For the text-containing cell, return its midpoint in (x, y) coordinate format. 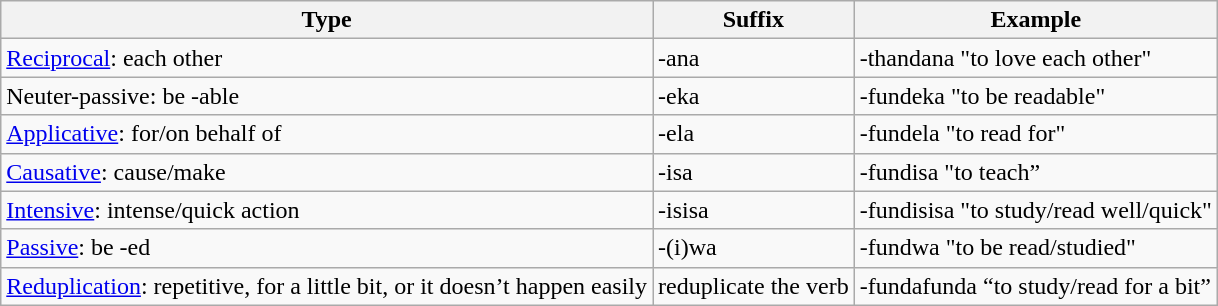
reduplicate the verb (754, 286)
-fundeka "to be readable" (1036, 96)
-ana (754, 58)
-fundwa "to be read/studied" (1036, 248)
Causative: cause/make (327, 172)
-fundisisa "to study/read well/quick" (1036, 210)
-eka (754, 96)
Intensive: intense/quick action (327, 210)
Suffix (754, 20)
Reciprocal: each other (327, 58)
-ela (754, 134)
-fundafunda “to study/read for a bit” (1036, 286)
-thandana "to love each other" (1036, 58)
Applicative: for/on behalf of (327, 134)
-isa (754, 172)
Neuter-passive: be -able (327, 96)
-fundela "to read for" (1036, 134)
-fundisa "to teach” (1036, 172)
-(i)wa (754, 248)
Passive: be -ed (327, 248)
Example (1036, 20)
Type (327, 20)
-isisa (754, 210)
Reduplication: repetitive, for a little bit, or it doesn’t happen easily (327, 286)
